Search for the cell housing the specified text and yield its (X, Y) center coordinate. 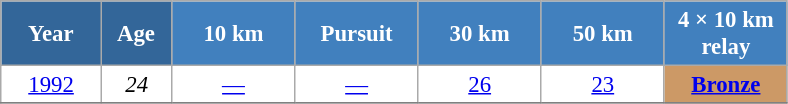
30 km (480, 34)
1992 (52, 85)
Year (52, 34)
Bronze (726, 85)
24 (136, 85)
10 km (234, 34)
50 km (602, 34)
Age (136, 34)
26 (480, 85)
4 × 10 km relay (726, 34)
Pursuit (356, 34)
23 (602, 85)
